Search for the cell housing the specified text and yield its [x, y] center coordinate. 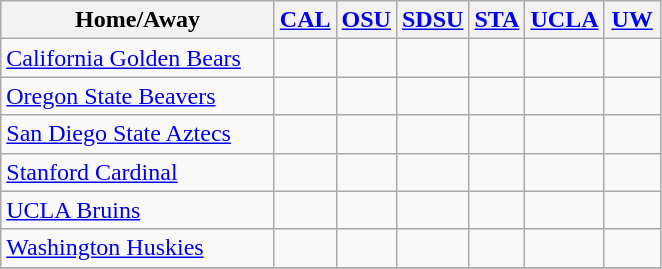
Washington Huskies [138, 248]
STA [497, 20]
Stanford Cardinal [138, 172]
Home/Away [138, 20]
California Golden Bears [138, 58]
SDSU [432, 20]
UCLA Bruins [138, 210]
CAL [305, 20]
Oregon State Beavers [138, 96]
San Diego State Aztecs [138, 134]
UW [632, 20]
UCLA [564, 20]
OSU [366, 20]
